Search for the cell housing the specified text and yield its [x, y] center coordinate. 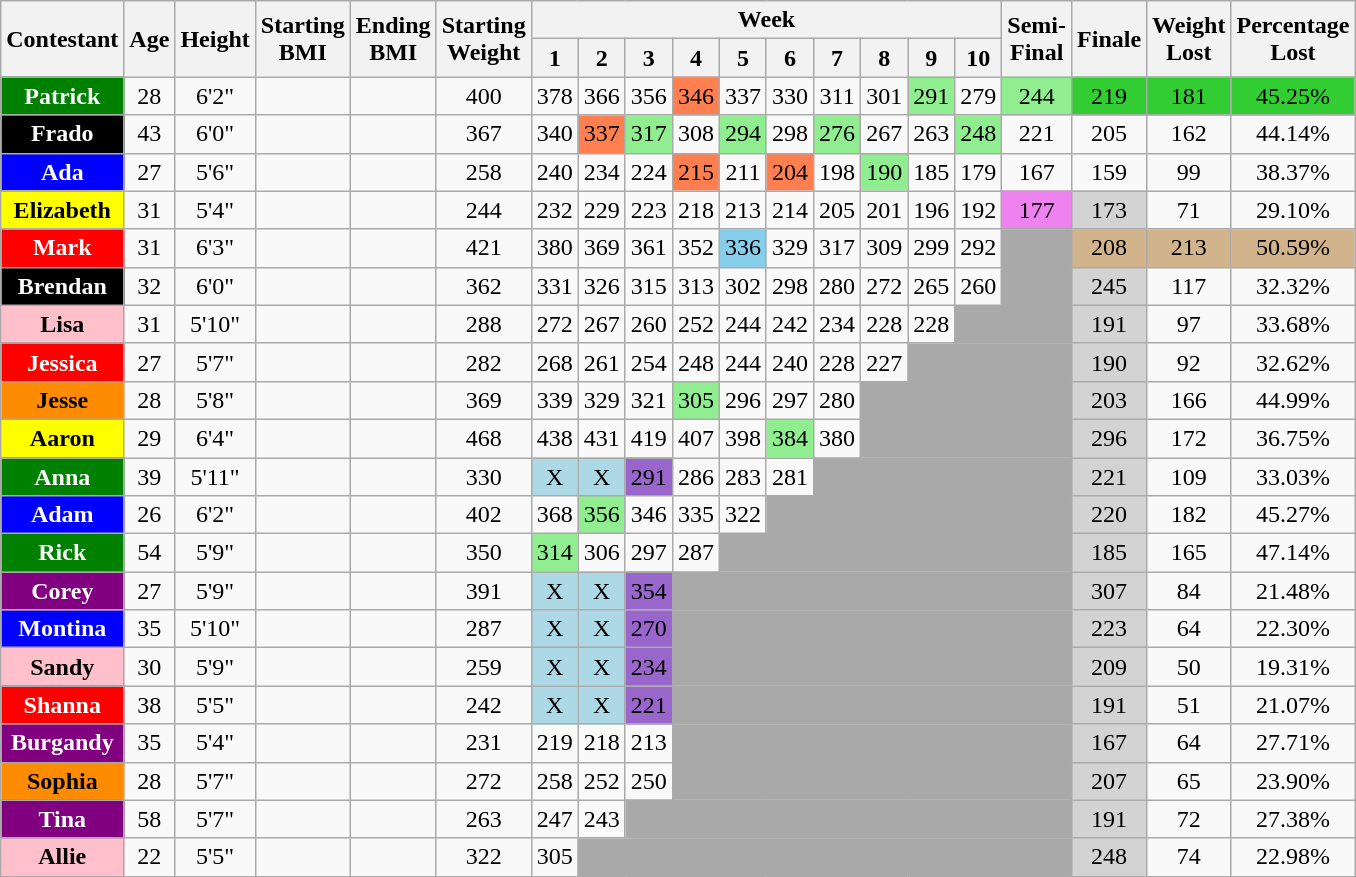
Frado [62, 134]
WeightLost [1189, 39]
71 [1189, 210]
6'4" [215, 438]
109 [1189, 477]
Shanna [62, 705]
166 [1189, 400]
391 [484, 591]
27.71% [1293, 743]
315 [648, 286]
8 [884, 58]
286 [696, 477]
Elizabeth [62, 210]
431 [602, 438]
Corey [62, 591]
192 [978, 210]
36.75% [1293, 438]
279 [978, 96]
350 [484, 553]
438 [554, 438]
Adam [62, 515]
282 [484, 362]
99 [1189, 172]
340 [554, 134]
307 [1110, 591]
5'8" [215, 400]
400 [484, 96]
407 [696, 438]
33.03% [1293, 477]
247 [554, 819]
7 [838, 58]
PercentageLost [1293, 39]
21.48% [1293, 591]
292 [978, 248]
231 [484, 743]
229 [602, 210]
22 [150, 857]
368 [554, 515]
74 [1189, 857]
309 [884, 248]
398 [742, 438]
162 [1189, 134]
27.38% [1293, 819]
254 [648, 362]
50.59% [1293, 248]
227 [884, 362]
201 [884, 210]
Sandy [62, 667]
250 [648, 781]
Allie [62, 857]
302 [742, 286]
313 [696, 286]
6 [790, 58]
215 [696, 172]
Patrick [62, 96]
StartingBMI [302, 39]
209 [1110, 667]
177 [1037, 210]
44.99% [1293, 400]
182 [1189, 515]
45.27% [1293, 515]
50 [1189, 667]
117 [1189, 286]
26 [150, 515]
65 [1189, 781]
308 [696, 134]
288 [484, 324]
352 [696, 248]
5'6" [215, 172]
Mark [62, 248]
326 [602, 286]
Burgandy [62, 743]
232 [554, 210]
203 [1110, 400]
44.14% [1293, 134]
367 [484, 134]
29.10% [1293, 210]
294 [742, 134]
1 [554, 58]
58 [150, 819]
Tina [62, 819]
276 [838, 134]
5'11" [215, 477]
10 [978, 58]
23.90% [1293, 781]
335 [696, 515]
51 [1189, 705]
261 [602, 362]
211 [742, 172]
19.31% [1293, 667]
214 [790, 210]
Week [766, 20]
Height [215, 39]
204 [790, 172]
314 [554, 553]
Anna [62, 477]
Semi-Final [1037, 39]
30 [150, 667]
354 [648, 591]
421 [484, 248]
Age [150, 39]
245 [1110, 286]
6'3" [215, 248]
198 [838, 172]
208 [1110, 248]
283 [742, 477]
47.14% [1293, 553]
207 [1110, 781]
Aaron [62, 438]
311 [838, 96]
159 [1110, 172]
331 [554, 286]
Jesse [62, 400]
43 [150, 134]
301 [884, 96]
Finale [1110, 39]
384 [790, 438]
4 [696, 58]
366 [602, 96]
Ada [62, 172]
Contestant [62, 39]
29 [150, 438]
419 [648, 438]
402 [484, 515]
38 [150, 705]
172 [1189, 438]
Rick [62, 553]
378 [554, 96]
259 [484, 667]
39 [150, 477]
243 [602, 819]
45.25% [1293, 96]
270 [648, 629]
265 [932, 286]
38.37% [1293, 172]
Sophia [62, 781]
22.98% [1293, 857]
92 [1189, 362]
173 [1110, 210]
306 [602, 553]
84 [1189, 591]
2 [602, 58]
321 [648, 400]
220 [1110, 515]
339 [554, 400]
5 [742, 58]
72 [1189, 819]
336 [742, 248]
EndingBMI [393, 39]
268 [554, 362]
32.32% [1293, 286]
Jessica [62, 362]
StartingWeight [484, 39]
281 [790, 477]
181 [1189, 96]
179 [978, 172]
196 [932, 210]
Lisa [62, 324]
Montina [62, 629]
54 [150, 553]
32 [150, 286]
468 [484, 438]
3 [648, 58]
33.68% [1293, 324]
165 [1189, 553]
224 [648, 172]
32.62% [1293, 362]
362 [484, 286]
97 [1189, 324]
Brendan [62, 286]
22.30% [1293, 629]
21.07% [1293, 705]
361 [648, 248]
9 [932, 58]
299 [932, 248]
